Pinpoint the cell where the given text exists, returning its [x, y] midpoint coordinate. 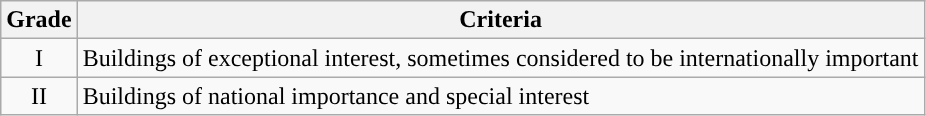
II [39, 96]
Grade [39, 20]
I [39, 58]
Buildings of exceptional interest, sometimes considered to be internationally important [500, 58]
Criteria [500, 20]
Buildings of national importance and special interest [500, 96]
